For the text-containing cell, return its midpoint in [x, y] coordinate format. 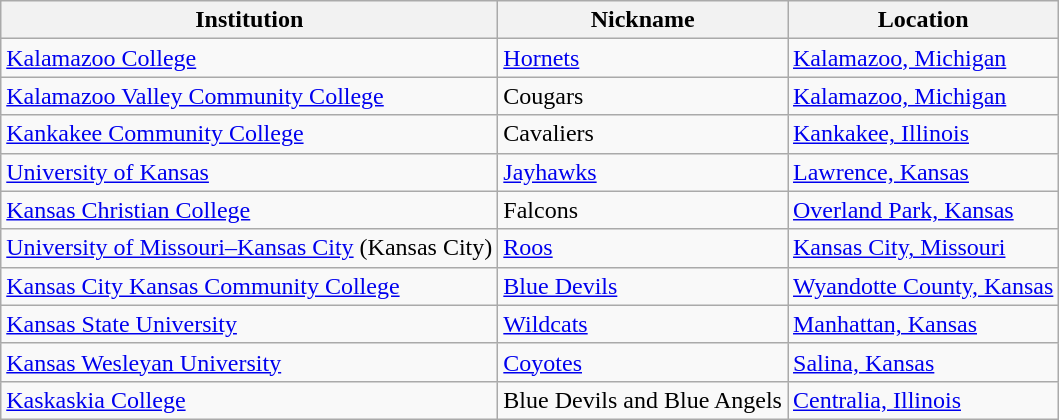
Kansas State University [250, 324]
Hornets [643, 58]
Falcons [643, 210]
Location [924, 20]
Coyotes [643, 362]
Roos [643, 248]
Wyandotte County, Kansas [924, 286]
Kansas City Kansas Community College [250, 286]
Kankakee Community College [250, 134]
Cougars [643, 96]
Blue Devils and Blue Angels [643, 400]
Centralia, Illinois [924, 400]
Nickname [643, 20]
Cavaliers [643, 134]
Kansas Wesleyan University [250, 362]
Jayhawks [643, 172]
Overland Park, Kansas [924, 210]
Kansas Christian College [250, 210]
Kankakee, Illinois [924, 134]
Blue Devils [643, 286]
Salina, Kansas [924, 362]
Wildcats [643, 324]
Kalamazoo Valley Community College [250, 96]
Kansas City, Missouri [924, 248]
Lawrence, Kansas [924, 172]
Institution [250, 20]
University of Kansas [250, 172]
Kalamazoo College [250, 58]
Kaskaskia College [250, 400]
Manhattan, Kansas [924, 324]
University of Missouri–Kansas City (Kansas City) [250, 248]
